Determine the (X, Y) coordinate at the center of the cell enclosing the given text.  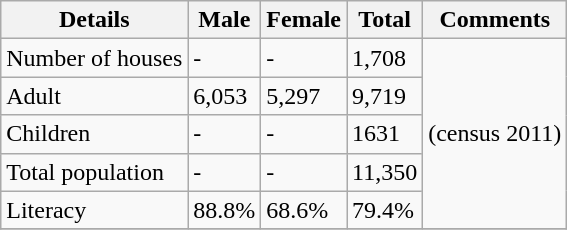
Total (385, 20)
5,297 (304, 96)
11,350 (385, 172)
Children (94, 134)
1631 (385, 134)
Number of houses (94, 58)
6,053 (224, 96)
9,719 (385, 96)
68.6% (304, 210)
Adult (94, 96)
Female (304, 20)
88.8% (224, 210)
79.4% (385, 210)
(census 2011) (495, 134)
1,708 (385, 58)
Comments (495, 20)
Male (224, 20)
Literacy (94, 210)
Details (94, 20)
Total population (94, 172)
